Output the (x, y) coordinate of the center of the cell containing the given text.  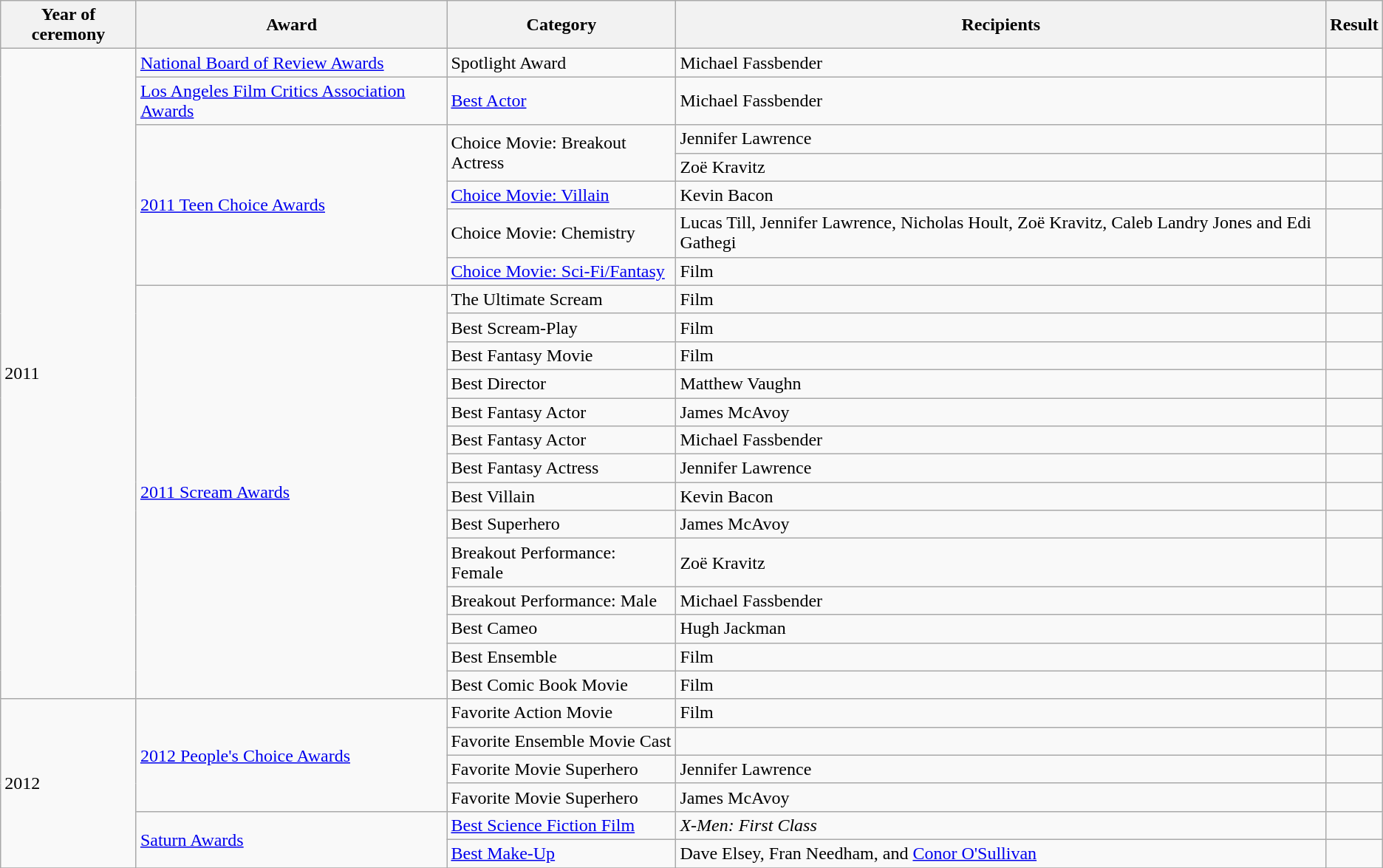
Best Fantasy Movie (561, 355)
Choice Movie: Villain (561, 195)
Best Director (561, 383)
Best Cameo (561, 629)
Recipients (1001, 25)
2012 (69, 783)
X-Men: First Class (1001, 825)
Dave Elsey, Fran Needham, and Conor O'Sullivan (1001, 853)
Los Angeles Film Critics Association Awards (291, 100)
Category (561, 25)
Lucas Till, Jennifer Lawrence, Nicholas Hoult, Zoë Kravitz, Caleb Landry Jones and Edi Gathegi (1001, 233)
2011 Scream Awards (291, 492)
National Board of Review Awards (291, 63)
Best Make-Up (561, 853)
Best Fantasy Actress (561, 468)
Year of ceremony (69, 25)
Best Villain (561, 496)
Choice Movie: Sci-Fi/Fantasy (561, 271)
Result (1354, 25)
Best Scream-Play (561, 327)
Award (291, 25)
2012 People's Choice Awards (291, 755)
The Ultimate Scream (561, 299)
Breakout Performance: Male (561, 601)
Favorite Ensemble Movie Cast (561, 741)
Best Science Fiction Film (561, 825)
Saturn Awards (291, 839)
Breakout Performance: Female (561, 563)
Hugh Jackman (1001, 629)
Choice Movie: Chemistry (561, 233)
Best Superhero (561, 524)
2011 Teen Choice Awards (291, 205)
Favorite Action Movie (561, 713)
Matthew Vaughn (1001, 383)
Best Ensemble (561, 657)
Best Actor (561, 100)
Choice Movie: Breakout Actress (561, 153)
2011 (69, 374)
Spotlight Award (561, 63)
Best Comic Book Movie (561, 685)
